Search for the cell housing the specified text and yield its [x, y] center coordinate. 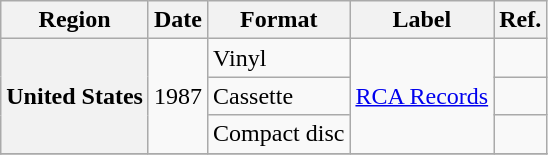
Label [422, 20]
Ref. [520, 20]
Vinyl [279, 58]
Region [75, 20]
Compact disc [279, 134]
Date [178, 20]
RCA Records [422, 96]
Cassette [279, 96]
United States [75, 96]
1987 [178, 96]
Format [279, 20]
